Search for the cell housing the specified text and yield its [x, y] center coordinate. 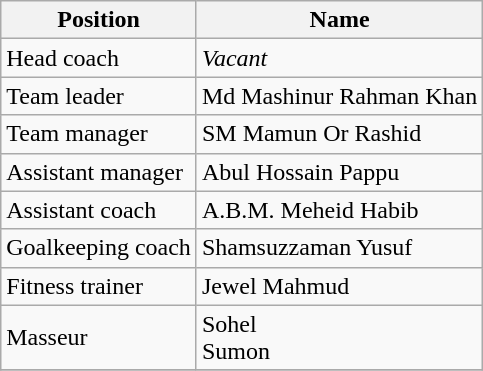
Masseur [99, 338]
Assistant manager [99, 172]
Name [339, 20]
Head coach [99, 58]
A.B.M. Meheid Habib [339, 210]
Jewel Mahmud [339, 286]
Team manager [99, 134]
Team leader [99, 96]
Goalkeeping coach [99, 248]
Md Mashinur Rahman Khan [339, 96]
Position [99, 20]
Abul Hossain Pappu [339, 172]
SM Mamun Or Rashid [339, 134]
Sohel Sumon [339, 338]
Vacant [339, 58]
Shamsuzzaman Yusuf [339, 248]
Assistant coach [99, 210]
Fitness trainer [99, 286]
